Locate the cell with the specified text and output its [x, y] center coordinate. 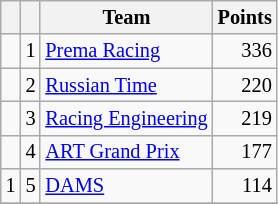
ART Grand Prix [126, 152]
Russian Time [126, 85]
220 [245, 85]
Prema Racing [126, 51]
Racing Engineering [126, 118]
336 [245, 51]
219 [245, 118]
Points [245, 17]
177 [245, 152]
2 [31, 85]
5 [31, 186]
DAMS [126, 186]
3 [31, 118]
4 [31, 152]
114 [245, 186]
Team [126, 17]
